Scan for the cell matching the given text and deliver its (x, y) coordinate at center. 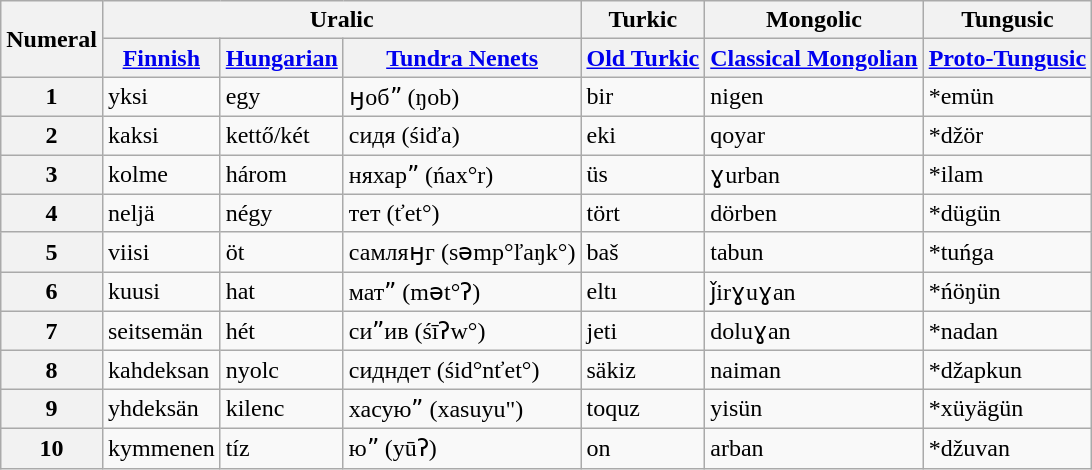
három (282, 174)
Tungusic (1007, 20)
dörben (814, 213)
üs (643, 174)
viisi (161, 252)
*tuńga (1007, 252)
*ilam (1007, 174)
jeti (643, 331)
Numeral (52, 39)
*ńöŋün (1007, 292)
Old Turkic (643, 58)
on (643, 448)
nigen (814, 97)
юˮ (yūʔ) (462, 448)
kahdeksan (161, 370)
ӈобˮ (ŋob) (462, 97)
сидндет (śid°nťet°) (462, 370)
seitsemän (161, 331)
сиˮив (śīʔw°) (462, 331)
yksi (161, 97)
kuusi (161, 292)
eltı (643, 292)
7 (52, 331)
няхарˮ (ńax°r) (462, 174)
ǰirɣuɣan (814, 292)
*džör (1007, 135)
négy (282, 213)
*emün (1007, 97)
*nadan (1007, 331)
Tundra Nenets (462, 58)
Finnish (161, 58)
kolme (161, 174)
bir (643, 97)
ɣurban (814, 174)
8 (52, 370)
тет (ťet°) (462, 213)
toquz (643, 409)
kettő/két (282, 135)
doluɣan (814, 331)
9 (52, 409)
*džapkun (1007, 370)
2 (52, 135)
kilenc (282, 409)
yhdeksän (161, 409)
Mongolic (814, 20)
tabun (814, 252)
*xüyägün (1007, 409)
yisün (814, 409)
arban (814, 448)
матˮ (mət°ʔ) (462, 292)
самляӈг (səmp°ľaŋk°) (462, 252)
Hungarian (282, 58)
hat (282, 292)
eki (643, 135)
6 (52, 292)
Classical Mongolian (814, 58)
tört (643, 213)
сидя (śiďa) (462, 135)
neljä (161, 213)
Turkic (643, 20)
säkiz (643, 370)
Proto-Tungusic (1007, 58)
öt (282, 252)
10 (52, 448)
qoyar (814, 135)
kaksi (161, 135)
egy (282, 97)
*džuvan (1007, 448)
naiman (814, 370)
3 (52, 174)
*dügün (1007, 213)
kymmenen (161, 448)
tíz (282, 448)
hét (282, 331)
Uralic (341, 20)
baš (643, 252)
хасуюˮ (xasuyu") (462, 409)
nyolc (282, 370)
1 (52, 97)
4 (52, 213)
5 (52, 252)
